Determine the [x, y] coordinate at the center of the cell enclosing the given text.  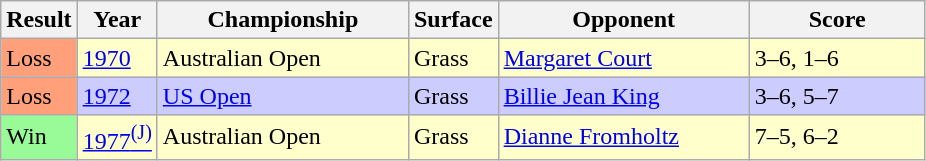
3–6, 1–6 [837, 58]
Year [117, 20]
7–5, 6–2 [837, 138]
Dianne Fromholtz [624, 138]
Win [39, 138]
Margaret Court [624, 58]
US Open [282, 96]
Result [39, 20]
Championship [282, 20]
Surface [453, 20]
Score [837, 20]
Opponent [624, 20]
1970 [117, 58]
1972 [117, 96]
Billie Jean King [624, 96]
1977(J) [117, 138]
3–6, 5–7 [837, 96]
